Find where the given text appears and provide that cell's center as [x, y] coordinate. 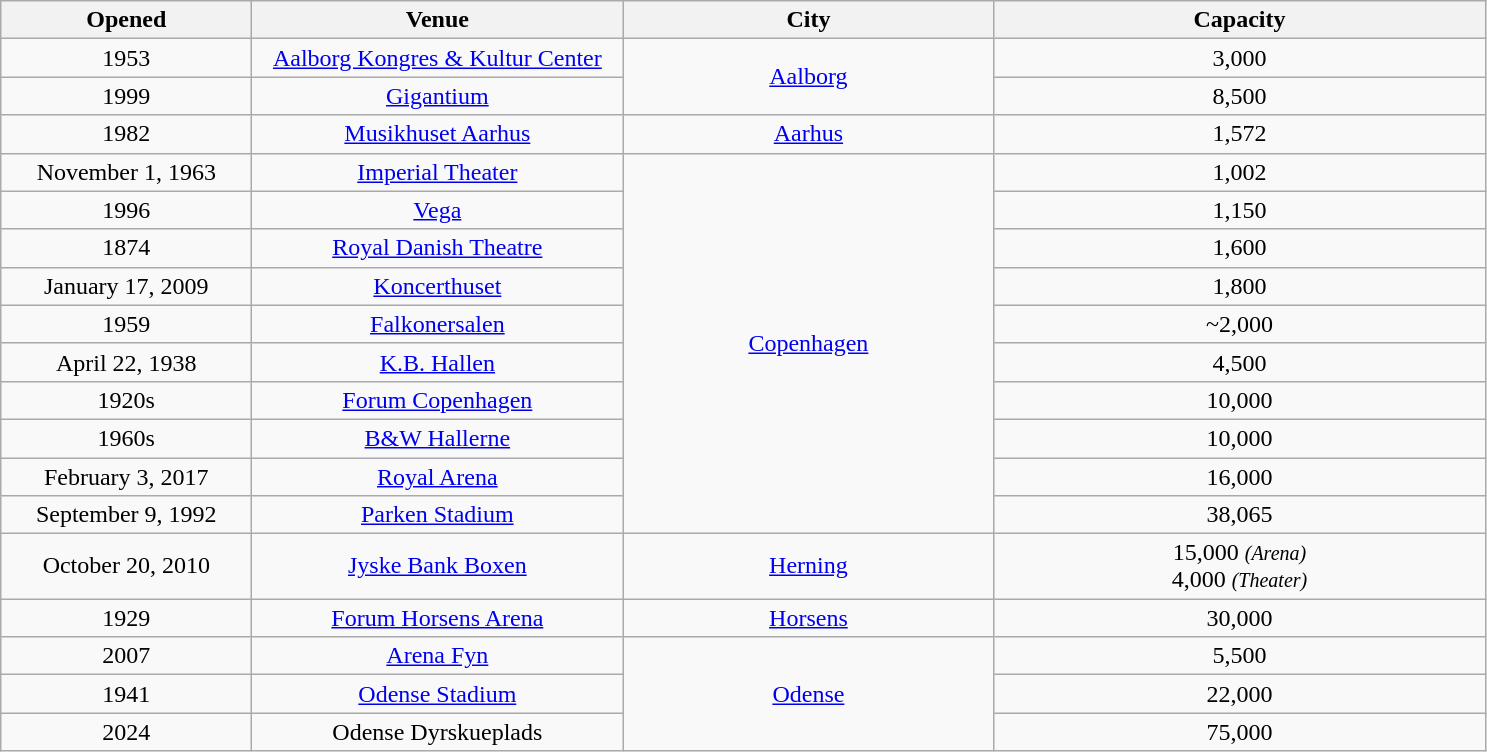
4,500 [1240, 362]
Royal Arena [438, 477]
Musikhuset Aarhus [438, 134]
~2,000 [1240, 324]
Aarhus [808, 134]
Odense [808, 694]
1920s [126, 400]
1,600 [1240, 248]
1941 [126, 694]
Forum Horsens Arena [438, 618]
1,150 [1240, 210]
1,002 [1240, 172]
Copenhagen [808, 344]
1953 [126, 58]
15,000 (Arena)4,000 (Theater) [1240, 566]
Parken Stadium [438, 515]
Vega [438, 210]
1982 [126, 134]
April 22, 1938 [126, 362]
1,800 [1240, 286]
September 9, 1992 [126, 515]
B&W Hallerne [438, 438]
Odense Stadium [438, 694]
16,000 [1240, 477]
8,500 [1240, 96]
Falkonersalen [438, 324]
Aalborg [808, 77]
Herning [808, 566]
75,000 [1240, 732]
30,000 [1240, 618]
Gigantium [438, 96]
2007 [126, 656]
1960s [126, 438]
January 17, 2009 [126, 286]
Imperial Theater [438, 172]
1959 [126, 324]
1996 [126, 210]
Forum Copenhagen [438, 400]
1999 [126, 96]
Arena Fyn [438, 656]
Horsens [808, 618]
1,572 [1240, 134]
5,500 [1240, 656]
K.B. Hallen [438, 362]
Odense Dyrskueplads [438, 732]
Aalborg Kongres & Kultur Center [438, 58]
Venue [438, 20]
City [808, 20]
Royal Danish Theatre [438, 248]
Capacity [1240, 20]
October 20, 2010 [126, 566]
1929 [126, 618]
February 3, 2017 [126, 477]
1874 [126, 248]
2024 [126, 732]
November 1, 1963 [126, 172]
Opened [126, 20]
38,065 [1240, 515]
Koncerthuset [438, 286]
Jyske Bank Boxen [438, 566]
22,000 [1240, 694]
3,000 [1240, 58]
